Locate the cell with the specified text and output its [X, Y] center coordinate. 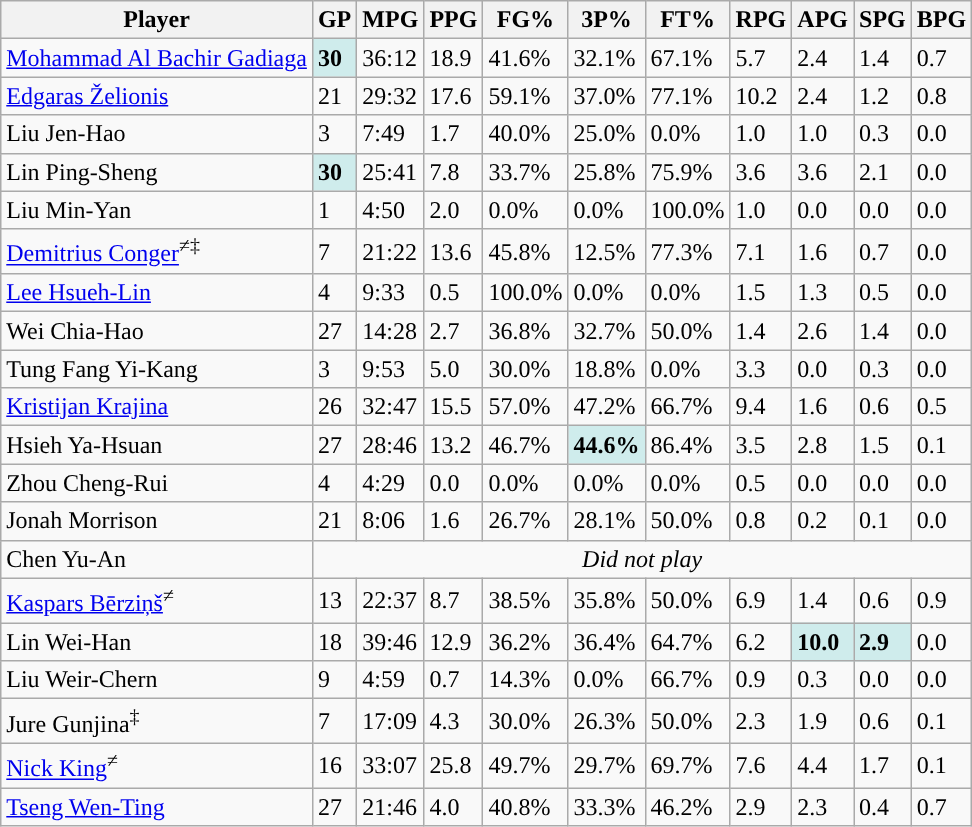
25.8 [454, 766]
28.1% [606, 521]
26.3% [606, 722]
33.7% [526, 172]
46.7% [526, 445]
5.0 [454, 369]
Lin Ping-Sheng [157, 172]
64.7% [688, 642]
2.7 [454, 331]
4:50 [390, 210]
SPG [883, 20]
12.9 [454, 642]
0.2 [823, 521]
Wei Chia-Hao [157, 331]
6.9 [761, 600]
1.2 [883, 96]
12.5% [606, 252]
26 [334, 407]
49.7% [526, 766]
14.3% [526, 680]
59.1% [526, 96]
Tseng Wen-Ting [157, 807]
36:12 [390, 58]
4.3 [454, 722]
44.6% [606, 445]
Zhou Cheng-Rui [157, 483]
7:49 [390, 134]
1.9 [823, 722]
36.2% [526, 642]
17.6 [454, 96]
GP [334, 20]
Jonah Morrison [157, 521]
Demitrius Conger≠‡ [157, 252]
1.3 [823, 293]
18 [334, 642]
4:29 [390, 483]
69.7% [688, 766]
FT% [688, 20]
28:46 [390, 445]
36.8% [526, 331]
18.8% [606, 369]
RPG [761, 20]
38.5% [526, 600]
Liu Min-Yan [157, 210]
75.9% [688, 172]
77.3% [688, 252]
25.0% [606, 134]
37.0% [606, 96]
0.4 [883, 807]
45.8% [526, 252]
32.7% [606, 331]
Hsieh Ya-Hsuan [157, 445]
3.5 [761, 445]
9 [334, 680]
8:06 [390, 521]
22:37 [390, 600]
3P% [606, 20]
BPG [941, 20]
21:22 [390, 252]
10.2 [761, 96]
APG [823, 20]
33.3% [606, 807]
26.7% [526, 521]
8.7 [454, 600]
18.9 [454, 58]
17:09 [390, 722]
3.3 [761, 369]
Player [157, 20]
40.0% [526, 134]
25:41 [390, 172]
Nick King≠ [157, 766]
67.1% [688, 58]
Kristijan Krajina [157, 407]
35.8% [606, 600]
14:28 [390, 331]
5.7 [761, 58]
46.2% [688, 807]
Lin Wei-Han [157, 642]
Chen Yu-An [157, 559]
32:47 [390, 407]
86.4% [688, 445]
Kaspars Bērziņš≠ [157, 600]
47.2% [606, 407]
32.1% [606, 58]
29:32 [390, 96]
4:59 [390, 680]
40.8% [526, 807]
4.0 [454, 807]
15.5 [454, 407]
39:46 [390, 642]
10.0 [823, 642]
Liu Weir-Chern [157, 680]
21:46 [390, 807]
2.0 [454, 210]
9.4 [761, 407]
Tung Fang Yi-Kang [157, 369]
2.6 [823, 331]
41.6% [526, 58]
13.2 [454, 445]
29.7% [606, 766]
4.4 [823, 766]
PPG [454, 20]
6.2 [761, 642]
Mohammad Al Bachir Gadiaga [157, 58]
2.1 [883, 172]
Edgaras Želionis [157, 96]
1 [334, 210]
77.1% [688, 96]
7.6 [761, 766]
9:53 [390, 369]
MPG [390, 20]
57.0% [526, 407]
33:07 [390, 766]
9:33 [390, 293]
13 [334, 600]
Did not play [642, 559]
Liu Jen-Hao [157, 134]
7.8 [454, 172]
Lee Hsueh-Lin [157, 293]
Jure Gunjina‡ [157, 722]
FG% [526, 20]
25.8% [606, 172]
2.8 [823, 445]
13.6 [454, 252]
16 [334, 766]
36.4% [606, 642]
7.1 [761, 252]
